Return the [x, y] coordinate for the center point of the cell that contains the specified text.  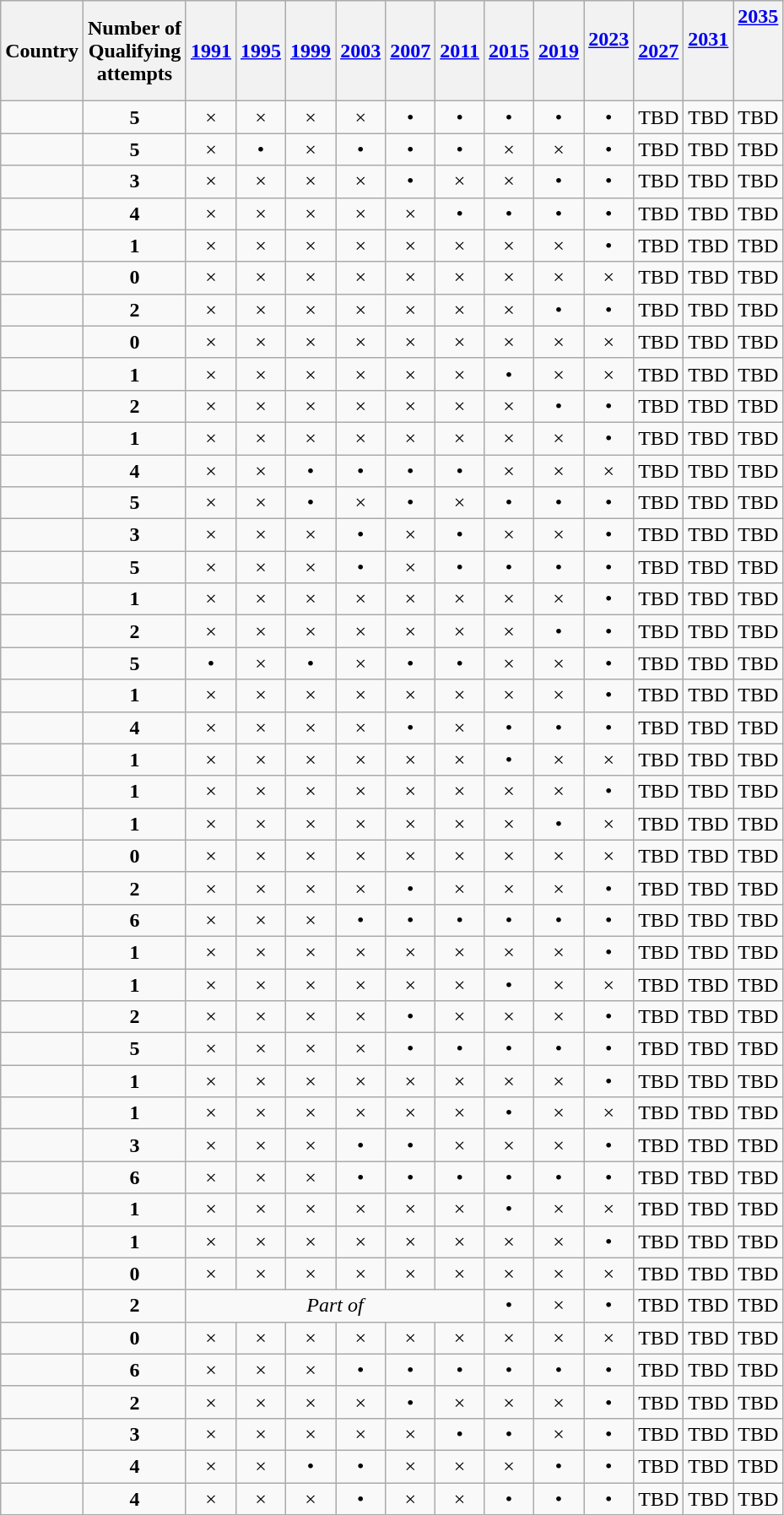
2007 [410, 51]
2011 [460, 51]
2027 [658, 51]
Number of Qualifying attempts [134, 51]
2003 [361, 51]
2023 [609, 51]
2019 [559, 51]
Country [42, 51]
2035 [758, 51]
2031 [709, 51]
1995 [260, 51]
Part of [334, 1306]
2015 [508, 51]
1999 [311, 51]
1991 [211, 51]
